Return the [x, y] coordinate for the center point of the cell that contains the specified text.  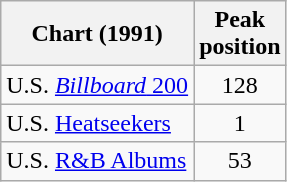
128 [240, 85]
Chart (1991) [98, 34]
U.S. Billboard 200 [98, 85]
53 [240, 161]
U.S. Heatseekers [98, 123]
Peakposition [240, 34]
1 [240, 123]
U.S. R&B Albums [98, 161]
